Search for the cell housing the specified text and yield its (x, y) center coordinate. 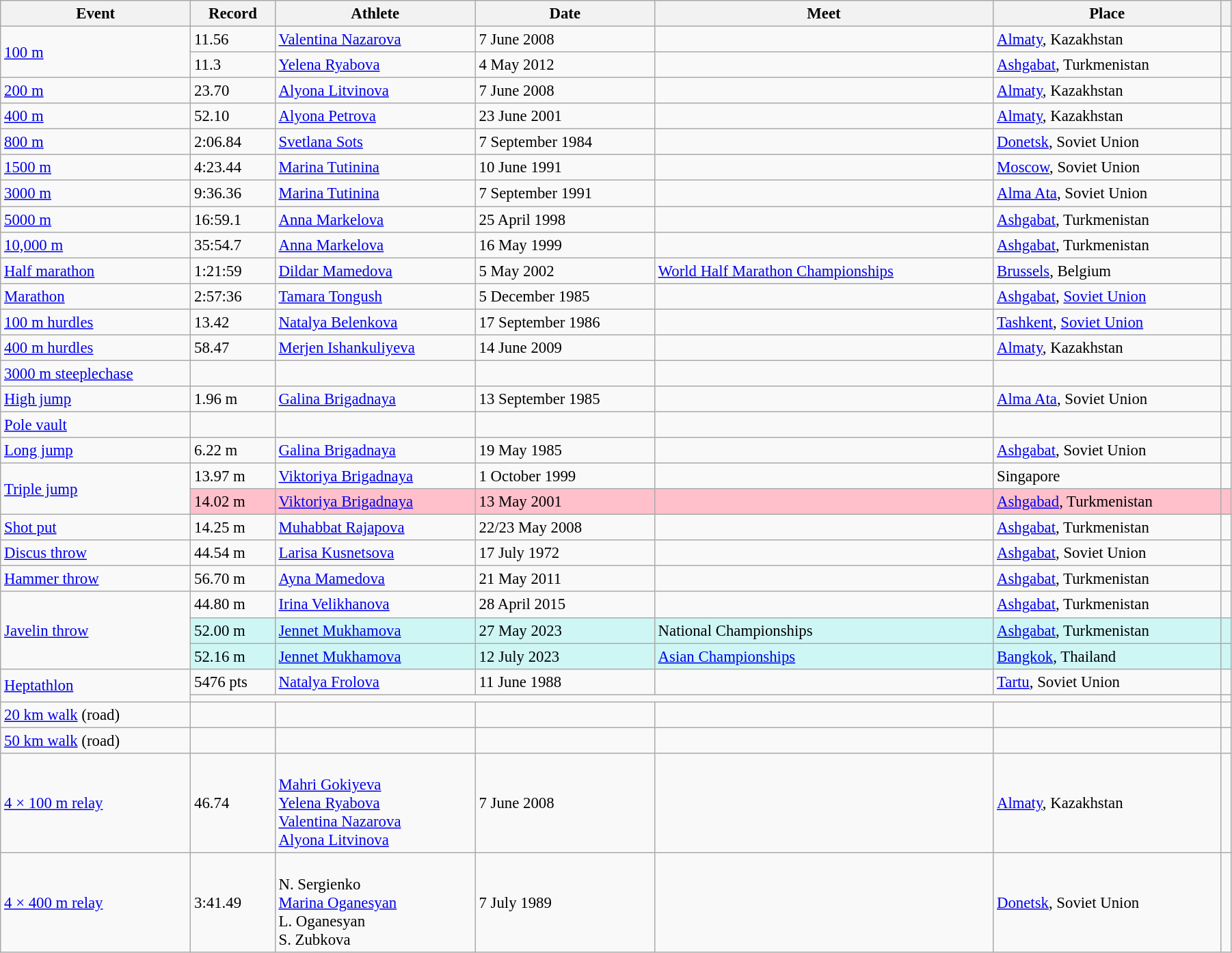
Half marathon (96, 271)
Hammer throw (96, 579)
11.56 (232, 40)
Yelena Ryabova (375, 65)
5000 m (96, 219)
50 km walk (road) (96, 740)
21 May 2011 (565, 579)
3000 m (96, 193)
5 May 2002 (565, 271)
Athlete (375, 14)
Natalya Belenkova (375, 322)
800 m (96, 142)
23 June 2001 (565, 116)
11.3 (232, 65)
44.54 m (232, 553)
Natalya Frolova (375, 682)
52.00 m (232, 630)
27 May 2023 (565, 630)
4 × 400 m relay (96, 902)
Ashgabad, Turkmenistan (1108, 502)
20 km walk (road) (96, 715)
Marathon (96, 296)
4 × 100 m relay (96, 803)
Larisa Kusnetsova (375, 553)
1 October 1999 (565, 476)
Record (232, 14)
Place (1108, 14)
Heptathlon (96, 685)
9:36.36 (232, 193)
2:57:36 (232, 296)
58.47 (232, 348)
100 m (96, 52)
Pole vault (96, 425)
17 September 1986 (565, 322)
Long jump (96, 451)
2:06.84 (232, 142)
3:41.49 (232, 902)
Singapore (1108, 476)
22/23 May 2008 (565, 528)
7 September 1984 (565, 142)
Mahri GokiyevaYelena RyabovaValentina NazarovaAlyona Litvinova (375, 803)
14 June 2009 (565, 348)
Meet (823, 14)
1.96 m (232, 399)
Brussels, Belgium (1108, 271)
4:23.44 (232, 167)
Valentina Nazarova (375, 40)
7 July 1989 (565, 902)
56.70 m (232, 579)
National Championships (823, 630)
10 June 1991 (565, 167)
46.74 (232, 803)
Tamara Tongush (375, 296)
35:54.7 (232, 245)
Event (96, 14)
44.80 m (232, 605)
14.25 m (232, 528)
6.22 m (232, 451)
5476 pts (232, 682)
Ayna Mamedova (375, 579)
3000 m steeplechase (96, 373)
High jump (96, 399)
10,000 m (96, 245)
World Half Marathon Championships (823, 271)
13 May 2001 (565, 502)
Shot put (96, 528)
12 July 2023 (565, 656)
400 m hurdles (96, 348)
25 April 1998 (565, 219)
Discus throw (96, 553)
Javelin throw (96, 630)
100 m hurdles (96, 322)
13.97 m (232, 476)
23.70 (232, 91)
400 m (96, 116)
200 m (96, 91)
Moscow, Soviet Union (1108, 167)
Asian Championships (823, 656)
1500 m (96, 167)
Triple jump (96, 489)
Muhabbat Rajapova (375, 528)
13.42 (232, 322)
Tartu, Soviet Union (1108, 682)
16 May 1999 (565, 245)
16:59.1 (232, 219)
Alyona Petrova (375, 116)
52.10 (232, 116)
52.16 m (232, 656)
Bangkok, Thailand (1108, 656)
4 May 2012 (565, 65)
13 September 1985 (565, 399)
Dildar Mamedova (375, 271)
5 December 1985 (565, 296)
Svetlana Sots (375, 142)
Tashkent, Soviet Union (1108, 322)
Alyona Litvinova (375, 91)
11 June 1988 (565, 682)
Irina Velikhanova (375, 605)
Merjen Ishankuliyeva (375, 348)
N. SergienkoMarina OganesyanL. OganesyanS. Zubkova (375, 902)
1:21:59 (232, 271)
28 April 2015 (565, 605)
19 May 1985 (565, 451)
14.02 m (232, 502)
17 July 1972 (565, 553)
Date (565, 14)
7 September 1991 (565, 193)
